Scan for the cell matching the given text and deliver its (X, Y) coordinate at center. 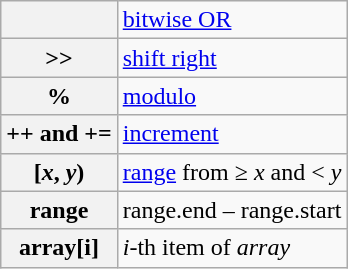
[x, y) (59, 172)
shift right (232, 58)
array[i] (59, 248)
% (59, 96)
++ and += (59, 134)
range.end – range.start (232, 210)
modulo (232, 96)
increment (232, 134)
bitwise OR (232, 20)
range from ≥ x and < y (232, 172)
range (59, 210)
>> (59, 58)
i-th item of array (232, 248)
